Output the [X, Y] coordinate of the center of the cell containing the given text.  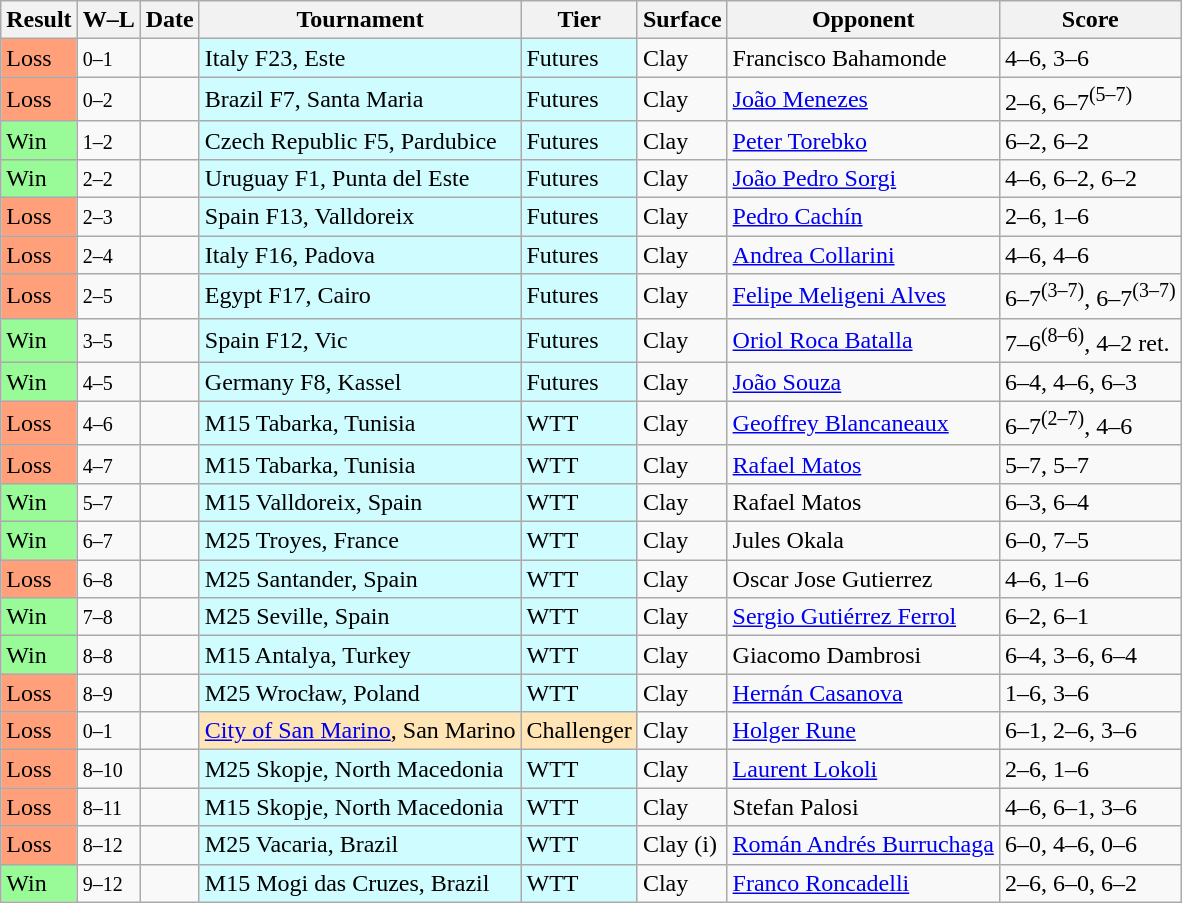
1–2 [108, 140]
Clay (i) [682, 845]
2–4 [108, 255]
6–1, 2–6, 3–6 [1090, 731]
4–6, 1–6 [1090, 579]
4–6, 6–2, 6–2 [1090, 178]
Román Andrés Burruchaga [863, 845]
1–6, 3–6 [1090, 693]
3–5 [108, 340]
6–7 [108, 541]
Result [39, 20]
6–2, 6–2 [1090, 140]
2–6, 6–0, 6–2 [1090, 883]
4–6, 4–6 [1090, 255]
M25 Santander, Spain [360, 579]
6–8 [108, 579]
M15 Mogi das Cruzes, Brazil [360, 883]
Tier [579, 20]
2–3 [108, 217]
M15 Skopje, North Macedonia [360, 807]
João Pedro Sorgi [863, 178]
Challenger [579, 731]
8–8 [108, 655]
Geoffrey Blancaneaux [863, 424]
Egypt F17, Cairo [360, 296]
6–7(2–7), 4–6 [1090, 424]
M25 Seville, Spain [360, 617]
Italy F23, Este [360, 58]
João Souza [863, 382]
Czech Republic F5, Pardubice [360, 140]
Stefan Palosi [863, 807]
Brazil F7, Santa Maria [360, 100]
M25 Skopje, North Macedonia [360, 769]
Jules Okala [863, 541]
4–7 [108, 464]
Oscar Jose Gutierrez [863, 579]
W–L [108, 20]
2–6, 6–7(5–7) [1090, 100]
Pedro Cachín [863, 217]
M15 Antalya, Turkey [360, 655]
4–6, 6–1, 3–6 [1090, 807]
8–12 [108, 845]
Score [1090, 20]
4–6, 3–6 [1090, 58]
7–6(8–6), 4–2 ret. [1090, 340]
6–7(3–7), 6–7(3–7) [1090, 296]
Laurent Lokoli [863, 769]
4–5 [108, 382]
Francisco Bahamonde [863, 58]
Italy F16, Padova [360, 255]
Hernán Casanova [863, 693]
6–0, 4–6, 0–6 [1090, 845]
6–3, 6–4 [1090, 502]
Opponent [863, 20]
Oriol Roca Batalla [863, 340]
Tournament [360, 20]
João Menezes [863, 100]
Peter Torebko [863, 140]
Surface [682, 20]
8–11 [108, 807]
5–7, 5–7 [1090, 464]
City of San Marino, San Marino [360, 731]
M25 Wrocław, Poland [360, 693]
Germany F8, Kassel [360, 382]
6–4, 3–6, 6–4 [1090, 655]
Franco Roncadelli [863, 883]
9–12 [108, 883]
8–9 [108, 693]
Sergio Gutiérrez Ferrol [863, 617]
6–4, 4–6, 6–3 [1090, 382]
Uruguay F1, Punta del Este [360, 178]
Spain F12, Vic [360, 340]
4–6 [108, 424]
Holger Rune [863, 731]
M25 Vacaria, Brazil [360, 845]
2–5 [108, 296]
6–0, 7–5 [1090, 541]
Andrea Collarini [863, 255]
Giacomo Dambrosi [863, 655]
6–2, 6–1 [1090, 617]
5–7 [108, 502]
2–2 [108, 178]
0–2 [108, 100]
7–8 [108, 617]
M15 Valldoreix, Spain [360, 502]
Felipe Meligeni Alves [863, 296]
M25 Troyes, France [360, 541]
Date [170, 20]
Spain F13, Valldoreix [360, 217]
8–10 [108, 769]
